For the text-containing cell, return its midpoint in (x, y) coordinate format. 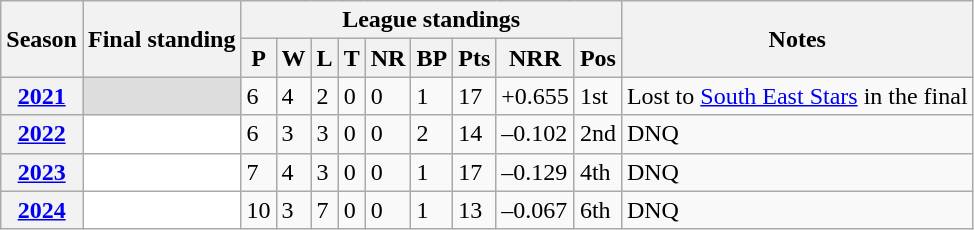
BP (432, 58)
13 (474, 210)
P (258, 58)
1st (598, 96)
10 (258, 210)
Pts (474, 58)
2023 (42, 172)
NR (388, 58)
+0.655 (536, 96)
–0.102 (536, 134)
League standings (431, 20)
L (324, 58)
Final standing (161, 39)
–0.067 (536, 210)
2nd (598, 134)
–0.129 (536, 172)
Pos (598, 58)
Notes (797, 39)
2024 (42, 210)
2022 (42, 134)
14 (474, 134)
T (352, 58)
Season (42, 39)
W (294, 58)
NRR (536, 58)
2021 (42, 96)
6th (598, 210)
Lost to South East Stars in the final (797, 96)
4th (598, 172)
